Find where the given text appears and provide that cell's center as [X, Y] coordinate. 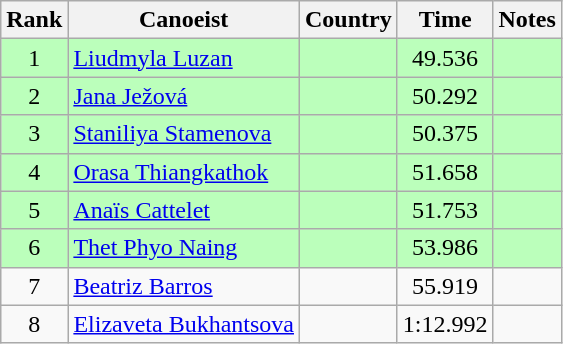
50.292 [445, 96]
Canoeist [184, 20]
Beatriz Barros [184, 286]
Anaïs Cattelet [184, 210]
Staniliya Stamenova [184, 134]
1 [34, 58]
Rank [34, 20]
53.986 [445, 248]
50.375 [445, 134]
55.919 [445, 286]
6 [34, 248]
Liudmyla Luzan [184, 58]
3 [34, 134]
Jana Ježová [184, 96]
5 [34, 210]
7 [34, 286]
Notes [527, 20]
1:12.992 [445, 324]
Orasa Thiangkathok [184, 172]
Time [445, 20]
4 [34, 172]
2 [34, 96]
Elizaveta Bukhantsova [184, 324]
49.536 [445, 58]
51.658 [445, 172]
51.753 [445, 210]
Thet Phyo Naing [184, 248]
Country [349, 20]
8 [34, 324]
